Pinpoint the cell where the given text exists, returning its [x, y] midpoint coordinate. 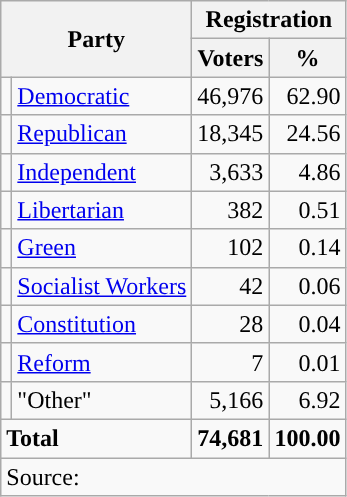
Voters [230, 58]
Democratic [102, 96]
Registration [269, 20]
0.51 [308, 210]
Constitution [102, 324]
Republican [102, 134]
382 [230, 210]
Independent [102, 172]
"Other" [102, 400]
102 [230, 248]
Reform [102, 362]
Party [96, 39]
Libertarian [102, 210]
6.92 [308, 400]
24.56 [308, 134]
100.00 [308, 438]
0.04 [308, 324]
0.01 [308, 362]
62.90 [308, 96]
5,166 [230, 400]
7 [230, 362]
74,681 [230, 438]
42 [230, 286]
Total [96, 438]
18,345 [230, 134]
3,633 [230, 172]
28 [230, 324]
Source: [174, 477]
0.14 [308, 248]
46,976 [230, 96]
4.86 [308, 172]
Socialist Workers [102, 286]
0.06 [308, 286]
% [308, 58]
Green [102, 248]
